Scan for the cell matching the given text and deliver its [x, y] coordinate at center. 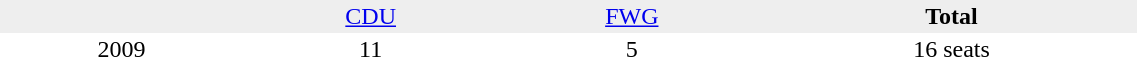
CDU [370, 16]
FWG [632, 16]
Total [951, 16]
